Output the (x, y) coordinate of the center of the cell containing the given text.  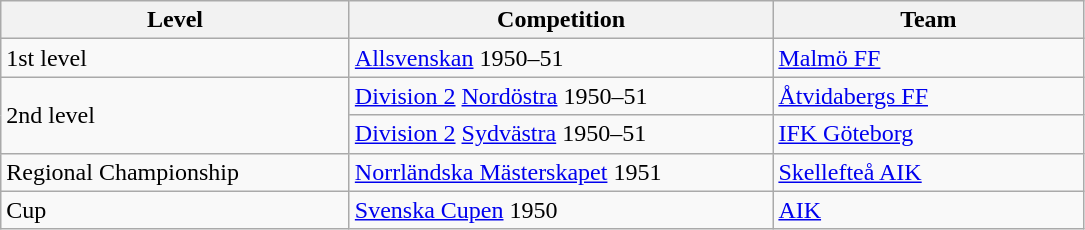
AIK (928, 210)
Regional Championship (176, 172)
Allsvenskan 1950–51 (561, 58)
Norrländska Mästerskapet 1951 (561, 172)
Team (928, 20)
Svenska Cupen 1950 (561, 210)
1st level (176, 58)
2nd level (176, 115)
Skellefteå AIK (928, 172)
Division 2 Sydvästra 1950–51 (561, 134)
Åtvidabergs FF (928, 96)
Level (176, 20)
IFK Göteborg (928, 134)
Malmö FF (928, 58)
Division 2 Nordöstra 1950–51 (561, 96)
Competition (561, 20)
Cup (176, 210)
